Extract the [x, y] coordinate from the center of the cell holding the provided text.  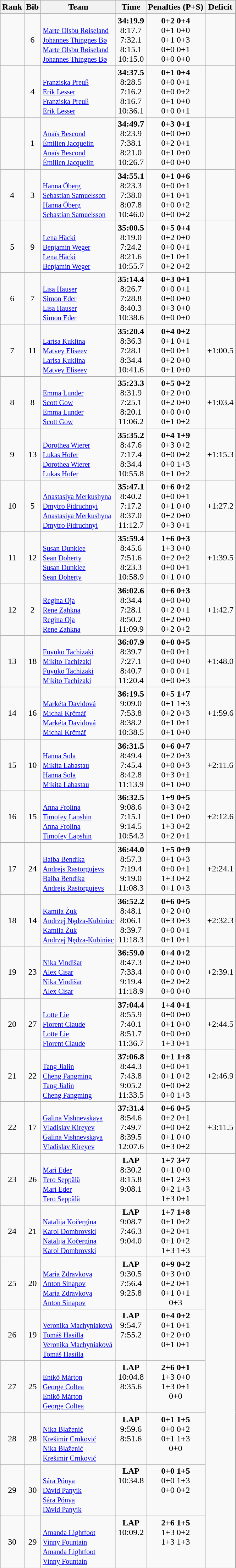
+2:46.9 [220, 1076]
2+6 0+11+3 0+01+3 0+10+0 [175, 1386]
Marte Olsbu RøiselandJohannes Thingnes BøMarte Olsbu RøiselandJohannes Thingnes Bø [78, 40]
35:00.58:19.07:24.28:21.610:55.7 [131, 247]
36:32.59:08.67:15.19:14.510:54.3 [131, 817]
35:14.48:26.77:28.88:40.310:38.6 [131, 299]
+1:42.7 [220, 610]
Rank [12, 7]
Deficit [220, 7]
36:59.08:47.37:33.49:19.411:18.9 [131, 972]
0+4 1+90+3 0+20+0 0+20+0 1+30+1 0+2 [175, 454]
Lotte LieFlorent ClaudeLotte LieFlorent Claude [78, 1024]
LAP9:30.57:56.49:25.8 [131, 1283]
Kamila ŻukAndrzej Nędza-KubiniecKamila ŻukAndrzej Nędza-Kubiniec [78, 920]
0+6 0+30+0 0+00+2 0+10+2 0+00+2 0+2 [175, 610]
Natalija KočerginaKarol DombrovskiNatalija KočerginaKarol Dombrovski [78, 1231]
1+5 0+90+1 0+30+0 0+11+3 0+20+1 0+3 [175, 869]
+1:00.5 [220, 350]
0+4 0+20+2 0+00+0 0+00+2 0+20+0 0+0 [175, 972]
+2:39.1 [220, 972]
0+5 0+20+2 0+00+2 0+00+0 0+00+1 0+2 [175, 402]
LAP10:04.88:35.6 [131, 1386]
Penalties (P+S) [175, 7]
+3:11.5 [220, 1127]
37:06.88:44.37:43.89:05.211:33.5 [131, 1076]
LAP9:59.68:51.6 [131, 1438]
+2:11.6 [220, 765]
0+6 0+20+0 0+10+1 0+00+2 0+00+3 0+1 [175, 506]
+1:48.0 [220, 661]
2 [33, 610]
Larisa KuklinaMatvey EliseevLarisa KuklinaMatvey Eliseev [78, 350]
Dorothea WiererLukas HoferDorothea WiererLukas Hofer [78, 454]
0+1 1+80+0 0+10+1 0+20+0 0+20+0 1+3 [175, 1076]
Team [78, 7]
0+4 0+20+1 0+10+2 0+00+1 0+1 [175, 1335]
36:52.28:48.18:06.18:39.711:18.3 [131, 920]
36:44.08:57.37:19.49:19.011:08.3 [131, 869]
34:55.18:23.37:38.08:07.810:46.0 [131, 195]
0+4 0+20+1 0+10+0 0+10+2 0+00+1 0+0 [175, 350]
2+6 1+51+3 0+21+3 1+3 [175, 1542]
Emma LunderScott GowEmma LunderScott Gow [78, 402]
36:19.59:09.07:53.88:38.210:38.5 [131, 713]
0+6 0+70+2 0+30+0 0+30+3 0+10+1 0+0 [175, 765]
Franziska PreußErik LesserFranziska PreußErik Lesser [78, 92]
35:59.48:45.67:51.68:23.310:58.9 [131, 558]
1 [33, 143]
34:49.78:23.97:38.18:21.010:26.7 [131, 143]
1+7 1+80+1 0+20+2 0+10+1 0+21+3 1+3 [175, 1231]
37:04.48:55.97:40.18:51.711:36.7 [131, 1024]
1+4 0+10+0 0+00+1 0+00+0 0+01+3 0+1 [175, 1024]
0+9 0+20+3 0+00+2 0+10+1 0+10+3 [175, 1283]
Bib [33, 7]
37:31.48:54.67:49.78:39.512:07.6 [131, 1127]
Lisa HauserSimon EderLisa HauserSimon Eder [78, 299]
0+1 1+50+0 0+20+1 1+30+0 [175, 1438]
+2:44.5 [220, 1024]
Veronika MachyniakováTomáš HasillaVeronika MachyniakováTomáš Hasilla [78, 1335]
Amanda LightfootVinny FountainAmanda LightfootVinny Fountain [78, 1542]
+2:24.1 [220, 869]
Sára PónyaDávid PanyikSára PónyaDávid Panyik [78, 1490]
1+6 0+31+3 0+00+2 0+20+0 0+10+1 0+0 [175, 558]
Fuyuko TachizakiMikito TachizakiFuyuko TachizakiMikito Tachizaki [78, 661]
+1:39.5 [220, 558]
Tang JialinCheng FangmingTang JialinCheng Fangming [78, 1076]
Galina VishnevskayaVladislav KireyevGalina VishnevskayaVladislav Kireyev [78, 1127]
Anastasiya MerkushynaDmytro PidruchnyiAnastasiya MerkushynaDmytro Pidruchnyi [78, 506]
LAP10:34.8 [131, 1490]
0+3 0+10+0 0+10+0 0+00+3 0+00+0 0+0 [175, 299]
0+5 1+70+1 1+30+2 0+30+1 0+10+1 0+0 [175, 713]
+1:59.6 [220, 713]
Markéta DavidováMichal KrčmářMarkéta DavidováMichal Krčmář [78, 713]
36:02.68:34.47:28.18:50.211:09.9 [131, 610]
Anna FrolinaTimofey LapshinAnna FrolinaTimofey Lapshin [78, 817]
LAP9:54.77:55.2 [131, 1335]
0+2 0+40+1 0+00+1 0+30+0 0+10+0 0+0 [175, 40]
+2:12.6 [220, 817]
1+9 0+50+3 0+20+1 0+01+3 0+20+2 0+1 [175, 817]
0+0 1+50+0 1+30+0 0+2 [175, 1490]
0+3 0+10+0 0+00+2 0+10+1 0+00+0 0+0 [175, 143]
34:37.58:28.57:16.28:16.710:36.1 [131, 92]
Mari EderTero SeppäläMari EderTero Seppälä [78, 1179]
LAP8:30.28:15.89:08.1 [131, 1179]
0+1 0+40+0 0+10+0 0+20+1 0+00+0 0+1 [175, 92]
LAP9:08.77:46.39:04.0 [131, 1231]
3 [33, 195]
0+1 0+60+0 0+10+1 0+10+0 0+20+0 0+2 [175, 195]
34:19.98:17.77:32.18:15.110:15.0 [131, 40]
+1:27.2 [220, 506]
35:47.18:40.27:17.28:37.011:12.7 [131, 506]
Baiba BendikaAndrejs RastorgujevsBaiba BendikaAndrejs Rastorgujevs [78, 869]
+1:15.3 [220, 454]
0+6 0+50+2 0+00+3 0+30+0 0+10+1 0+1 [175, 920]
0+5 0+40+2 0+00+0 0+10+1 0+10+2 0+2 [175, 247]
Nika BlaženićKrešimir CrnkovićNika BlaženićKrešimir Crnković [78, 1438]
Anaïs BescondÉmilien JacquelinAnaïs BescondÉmilien Jacquelin [78, 143]
Nika VindišarAlex CisarNika VindišarAlex Cisar [78, 972]
35:23.38:31.97:25.18:20.111:06.2 [131, 402]
Lena HäckiBenjamin WegerLena HäckiBenjamin Weger [78, 247]
+2:32.3 [220, 920]
+1:03.4 [220, 402]
36:07.98:39.77:27.18:40.711:20.4 [131, 661]
Enikő MártonGeorge ColteaEnikő MártonGeorge Coltea [78, 1386]
1+7 3+70+1 0+00+1 2+30+2 1+31+3 0+1 [175, 1179]
Susan DunkleeSean DohertySusan DunkleeSean Doherty [78, 558]
36:31.58:49.47:45.48:42.811:13.9 [131, 765]
LAP10:09.2 [131, 1542]
Hanna ÖbergSebastian SamuelssonHanna ÖbergSebastian Samuelsson [78, 195]
Hanna SolaMikita LabastauHanna SolaMikita Labastau [78, 765]
Regina OjaRene ZahknaRegina OjaRene Zahkna [78, 610]
Time [131, 7]
35:20.48:36.37:28.18:34.410:41.6 [131, 350]
0+6 0+50+2 0+10+0 0+20+1 0+00+3 0+2 [175, 1127]
0+0 0+50+0 0+10+0 0+00+0 0+10+0 0+3 [175, 661]
Maria ZdravkovaAnton SinapovMaria ZdravkovaAnton Sinapov [78, 1283]
35:35.28:47.67:17.48:34.410:55.8 [131, 454]
